Provide the [X, Y] coordinate of the cell's center where the given text is located.  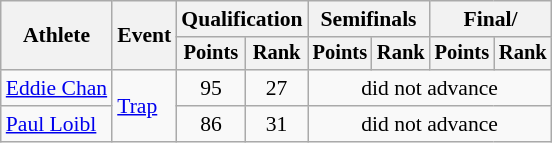
Event [144, 36]
Eddie Chan [56, 88]
Paul Loibl [56, 124]
31 [277, 124]
27 [277, 88]
Trap [144, 106]
Athlete [56, 36]
95 [210, 88]
86 [210, 124]
Final/ [491, 19]
Qualification [242, 19]
Semifinals [369, 19]
